Capture the cell that displays the provided text and extract its (X, Y) central coordinate. 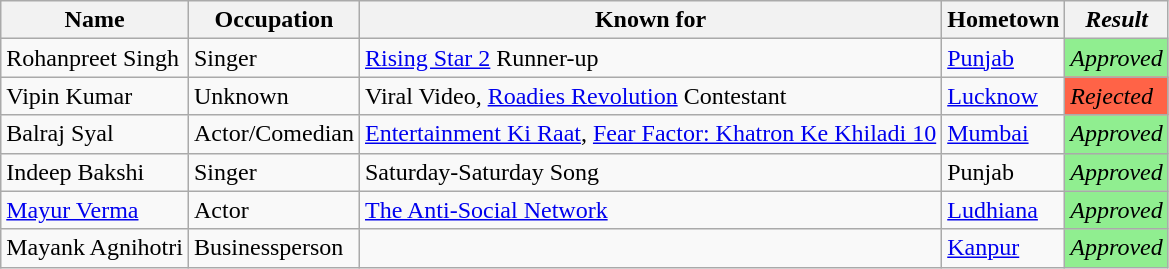
Mayur Verma (95, 210)
Hometown (1004, 20)
Actor (274, 210)
Known for (650, 20)
Ludhiana (1004, 210)
Saturday-Saturday Song (650, 172)
Balraj Syal (95, 134)
Businessperson (274, 248)
The Anti-Social Network (650, 210)
Name (95, 20)
Unknown (274, 96)
Indeep Bakshi (95, 172)
Rising Star 2 Runner-up (650, 58)
Mumbai (1004, 134)
Actor/Comedian (274, 134)
Entertainment Ki Raat, Fear Factor: Khatron Ke Khiladi 10 (650, 134)
Mayank Agnihotri (95, 248)
Viral Video, Roadies Revolution Contestant (650, 96)
Kanpur (1004, 248)
Occupation (274, 20)
Lucknow (1004, 96)
Rohanpreet Singh (95, 58)
Vipin Kumar (95, 96)
Rejected (1116, 96)
Result (1116, 20)
